Search for the cell housing the specified text and yield its [x, y] center coordinate. 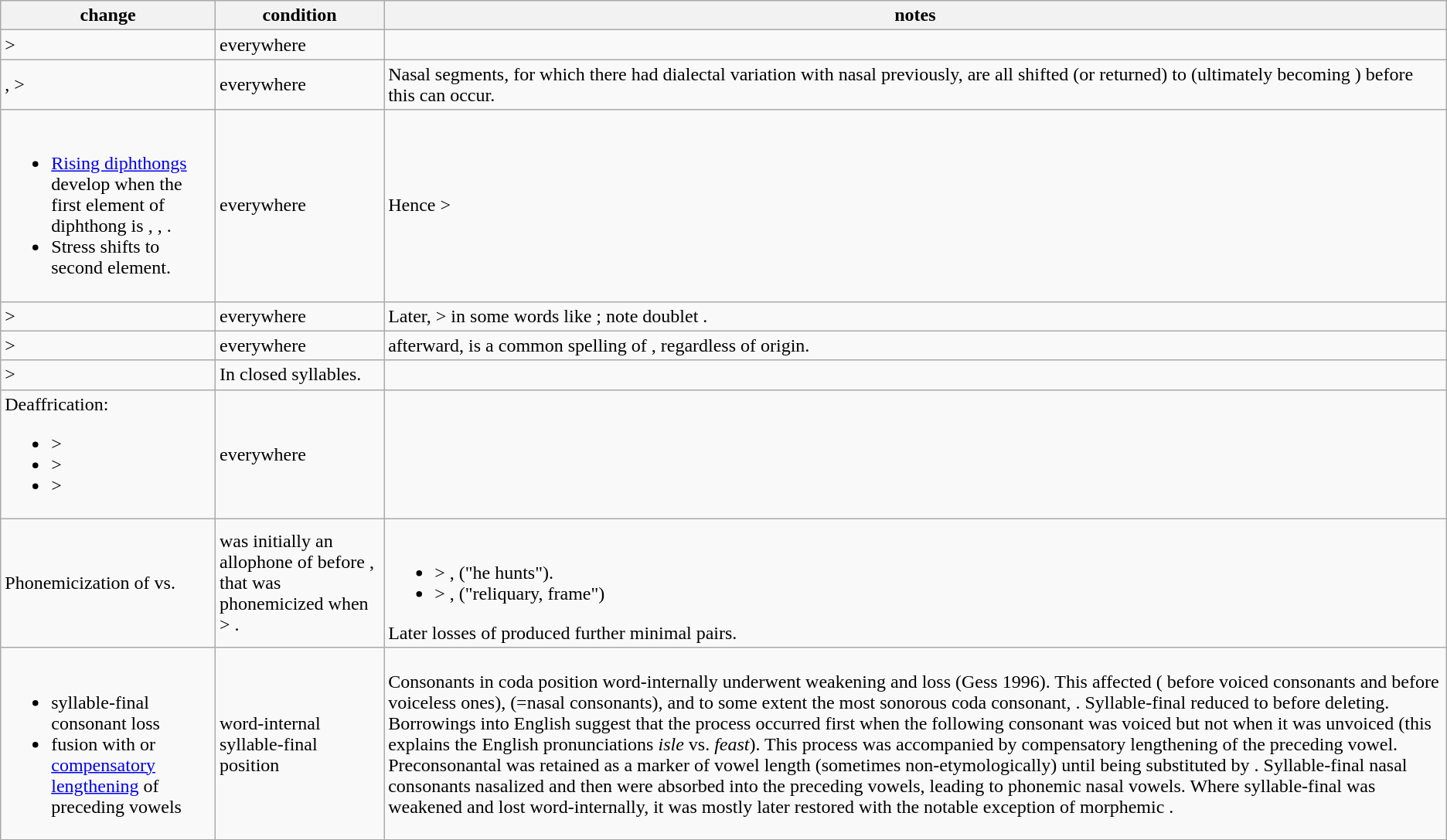
Phonemicization of vs. [108, 583]
In closed syllables. [299, 375]
> , ("he hunts"). > , ("reliquary, frame")Later losses of produced further minimal pairs. [915, 583]
Deaffrication: > > > [108, 454]
was initially an allophone of before , that was phonemicized when > . [299, 583]
Rising diphthongs develop when the first element of diphthong is , , .Stress shifts to second element. [108, 206]
afterward, is a common spelling of , regardless of origin. [915, 345]
word-internal syllable-final position [299, 743]
Hence > [915, 206]
change [108, 15]
condition [299, 15]
Later, > in some words like ; note doublet . [915, 316]
, > [108, 85]
syllable-final consonant lossfusion with or compensatory lengthening of preceding vowels [108, 743]
notes [915, 15]
